Provide the [X, Y] coordinate of the cell's center where the given text is located.  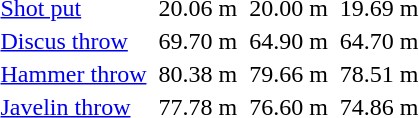
80.38 m [198, 74]
64.90 m [289, 41]
69.70 m [198, 41]
79.66 m [289, 74]
